Provide the [X, Y] coordinate of the cell's center where the given text is located.  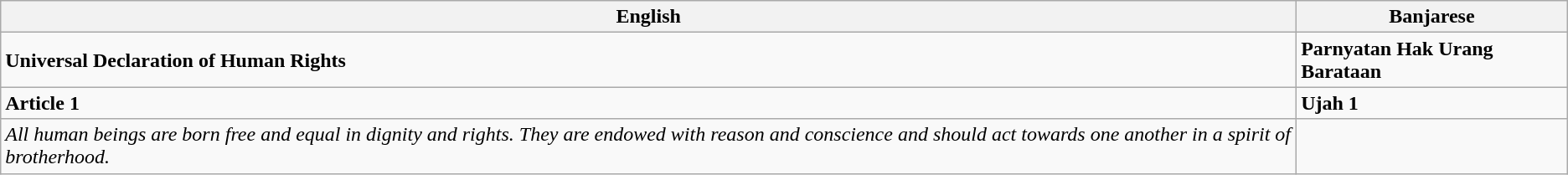
Article 1 [648, 103]
Ujah 1 [1432, 103]
English [648, 17]
Parnyatan Hak Urang Barataan [1432, 60]
Universal Declaration of Human Rights [648, 60]
Banjarese [1432, 17]
